For the text-containing cell, return its midpoint in (x, y) coordinate format. 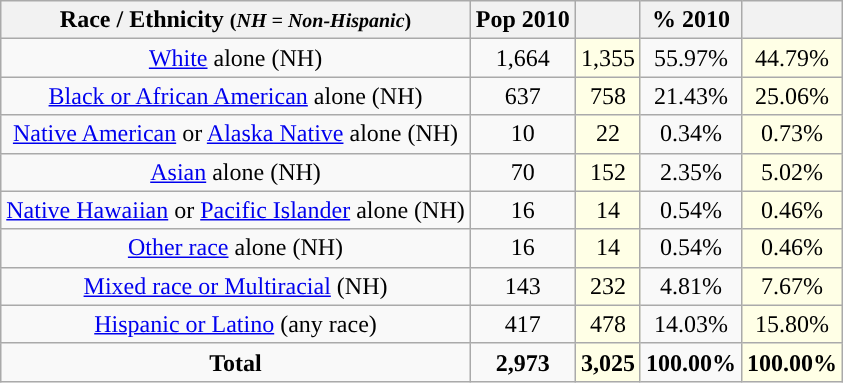
Hispanic or Latino (any race) (236, 324)
2,973 (522, 362)
Asian alone (NH) (236, 172)
Native Hawaiian or Pacific Islander alone (NH) (236, 210)
5.02% (792, 172)
7.67% (792, 286)
14.03% (690, 324)
152 (608, 172)
2.35% (690, 172)
22 (608, 134)
Mixed race or Multiracial (NH) (236, 286)
44.79% (792, 58)
70 (522, 172)
55.97% (690, 58)
1,355 (608, 58)
White alone (NH) (236, 58)
Pop 2010 (522, 20)
% 2010 (690, 20)
0.34% (690, 134)
143 (522, 286)
3,025 (608, 362)
Total (236, 362)
4.81% (690, 286)
758 (608, 96)
637 (522, 96)
0.73% (792, 134)
Black or African American alone (NH) (236, 96)
Other race alone (NH) (236, 248)
1,664 (522, 58)
10 (522, 134)
21.43% (690, 96)
Race / Ethnicity (NH = Non-Hispanic) (236, 20)
417 (522, 324)
Native American or Alaska Native alone (NH) (236, 134)
25.06% (792, 96)
478 (608, 324)
232 (608, 286)
15.80% (792, 324)
